Search for the cell housing the specified text and yield its (x, y) center coordinate. 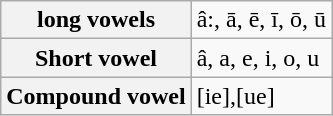
â, a, e, i, o, u (261, 58)
long vowels (96, 20)
â:, ā, ē, ī, ō, ū (261, 20)
[ie],[ue] (261, 96)
Short vowel (96, 58)
Compound vowel (96, 96)
